Capture the cell that displays the provided text and extract its (X, Y) central coordinate. 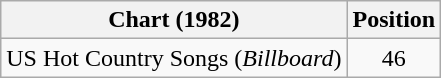
Chart (1982) (174, 20)
46 (394, 58)
US Hot Country Songs (Billboard) (174, 58)
Position (394, 20)
